Identify which cell holds the provided text, then report its [x, y] central coordinate. 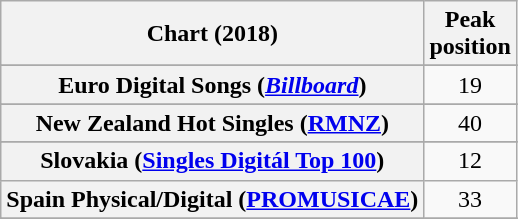
Peak position [470, 34]
12 [470, 161]
Spain Physical/Digital (PROMUSICAE) [212, 199]
33 [470, 199]
Euro Digital Songs (Billboard) [212, 85]
40 [470, 123]
Slovakia (Singles Digitál Top 100) [212, 161]
Chart (2018) [212, 34]
19 [470, 85]
New Zealand Hot Singles (RMNZ) [212, 123]
